Determine the (x, y) coordinate at the center of the cell enclosing the given text.  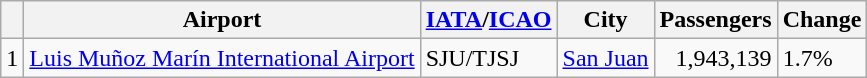
San Juan (606, 58)
City (606, 20)
SJU/TJSJ (488, 58)
Airport (222, 20)
1 (12, 58)
Passengers (716, 20)
Luis Muñoz Marín International Airport (222, 58)
1.7% (822, 58)
Change (822, 20)
1,943,139 (716, 58)
IATA/ICAO (488, 20)
